Output the (x, y) coordinate of the center of the cell containing the given text.  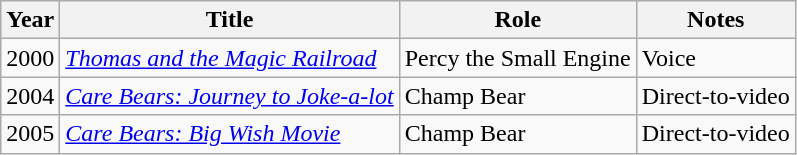
Role (518, 20)
Care Bears: Journey to Joke-a-lot (230, 96)
Voice (716, 58)
Percy the Small Engine (518, 58)
2004 (30, 96)
Thomas and the Magic Railroad (230, 58)
Notes (716, 20)
Care Bears: Big Wish Movie (230, 134)
2000 (30, 58)
Title (230, 20)
Year (30, 20)
2005 (30, 134)
